For the text-containing cell, return its midpoint in (x, y) coordinate format. 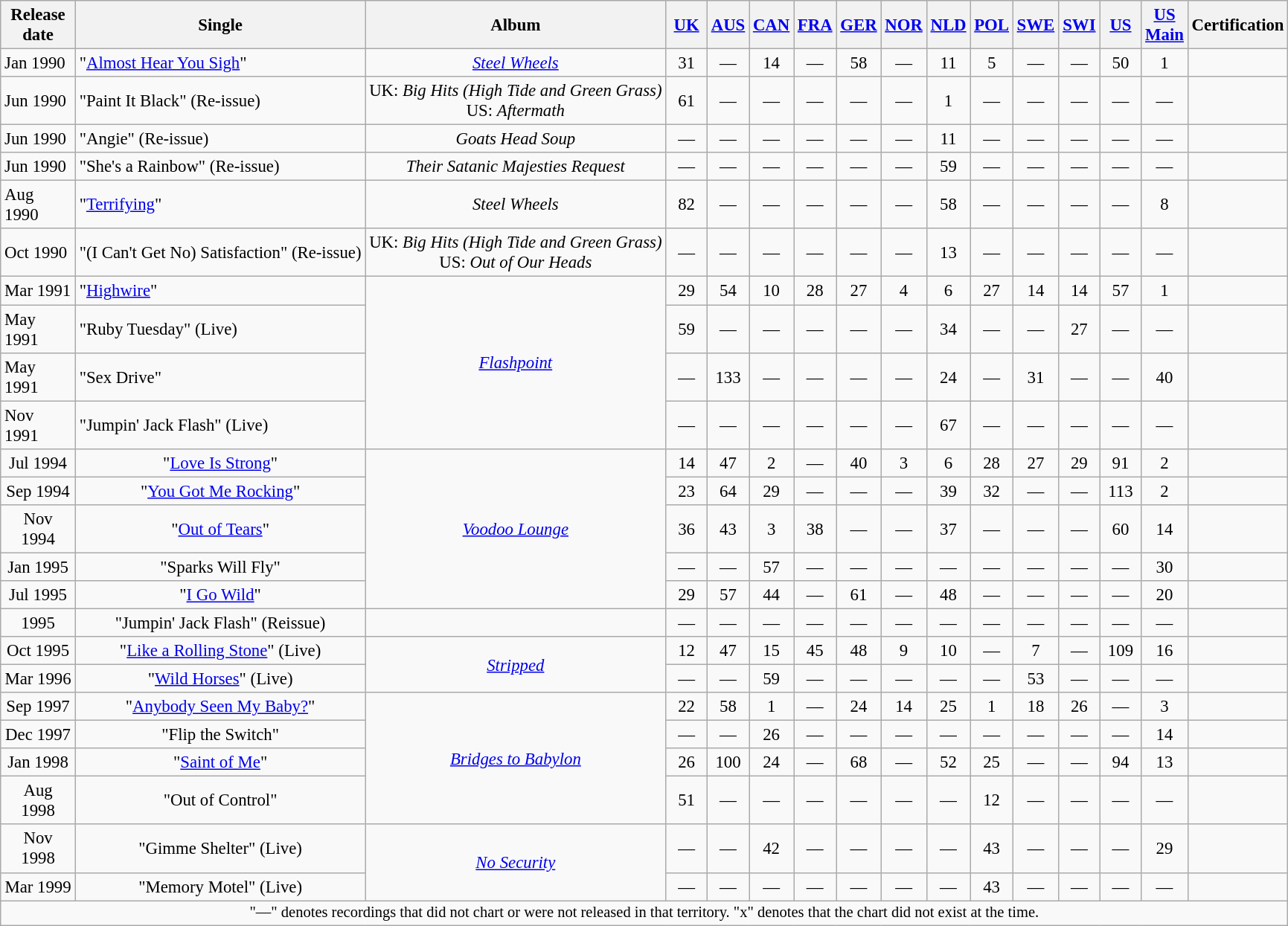
Bridges to Babylon (516, 759)
9 (903, 651)
"Love Is Strong" (220, 463)
5 (991, 63)
15 (772, 651)
100 (728, 762)
USMain (1165, 25)
"Flip the Switch" (220, 735)
16 (1165, 651)
39 (948, 491)
UK: Big Hits (High Tide and Green Grass)US: Aftermath (516, 101)
POL (991, 25)
34 (948, 329)
Nov 1998 (39, 849)
"Gimme Shelter" (Live) (220, 849)
Sep 1997 (39, 707)
Flashpoint (516, 363)
Release date (39, 25)
4 (903, 291)
"I Go Wild" (220, 595)
CAN (772, 25)
"Sex Drive" (220, 376)
"Like a Rolling Stone" (Live) (220, 651)
Goats Head Soup (516, 139)
"Jumpin' Jack Flash" (Live) (220, 425)
45 (816, 651)
42 (772, 849)
64 (728, 491)
7 (1036, 651)
20 (1165, 595)
32 (991, 491)
38 (816, 530)
Dec 1997 (39, 735)
36 (687, 530)
44 (772, 595)
68 (859, 762)
"(I Can't Get No) Satisfaction" (Re-issue) (220, 253)
Sep 1994 (39, 491)
Jan 1990 (39, 63)
"Out of Tears" (220, 530)
SWE (1036, 25)
"Terrifying" (220, 205)
Jul 1994 (39, 463)
67 (948, 425)
"Anybody Seen My Baby?" (220, 707)
UK (687, 25)
53 (1036, 679)
30 (1165, 567)
23 (687, 491)
Single (220, 25)
51 (687, 800)
"Angie" (Re-issue) (220, 139)
"Jumpin' Jack Flash" (Reissue) (220, 623)
NOR (903, 25)
Stripped (516, 665)
Album (516, 25)
133 (728, 376)
"Sparks Will Fly" (220, 567)
50 (1121, 63)
US (1121, 25)
"Saint of Me" (220, 762)
1995 (39, 623)
91 (1121, 463)
Aug 1998 (39, 800)
Certification (1238, 25)
Nov 1994 (39, 530)
"You Got Me Rocking" (220, 491)
52 (948, 762)
82 (687, 205)
"Memory Motel" (Live) (220, 887)
"She's a Rainbow" (Re-issue) (220, 167)
NLD (948, 25)
94 (1121, 762)
22 (687, 707)
UK: Big Hits (High Tide and Green Grass)US: Out of Our Heads (516, 253)
No Security (516, 863)
SWI (1080, 25)
"Wild Horses" (Live) (220, 679)
"Highwire" (220, 291)
Nov 1991 (39, 425)
Mar 1991 (39, 291)
Voodoo Lounge (516, 528)
18 (1036, 707)
Their Satanic Majesties Request (516, 167)
FRA (816, 25)
Oct 1995 (39, 651)
"Out of Control" (220, 800)
Aug 1990 (39, 205)
Mar 1996 (39, 679)
GER (859, 25)
54 (728, 291)
AUS (728, 25)
"Paint It Black" (Re-issue) (220, 101)
Jul 1995 (39, 595)
37 (948, 530)
60 (1121, 530)
Mar 1999 (39, 887)
113 (1121, 491)
Jan 1998 (39, 762)
Jan 1995 (39, 567)
"Almost Hear You Sigh" (220, 63)
"Ruby Tuesday" (Live) (220, 329)
Oct 1990 (39, 253)
8 (1165, 205)
109 (1121, 651)
"—" denotes recordings that did not chart or were not released in that territory. "x" denotes that the chart did not exist at the time. (644, 913)
